Scan for the cell matching the given text and deliver its [x, y] coordinate at center. 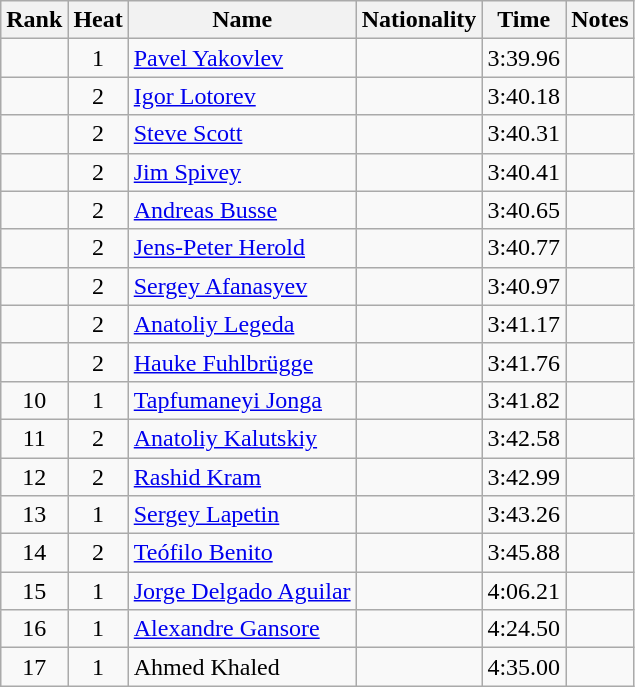
3:45.88 [524, 553]
14 [34, 553]
4:24.50 [524, 629]
3:40.97 [524, 286]
Sergey Afanasyev [242, 286]
3:41.17 [524, 324]
10 [34, 400]
Nationality [419, 20]
11 [34, 438]
Pavel Yakovlev [242, 58]
Igor Lotorev [242, 96]
Anatoliy Kalutskiy [242, 438]
4:06.21 [524, 591]
Jorge Delgado Aguilar [242, 591]
3:42.58 [524, 438]
Rank [34, 20]
Time [524, 20]
3:40.31 [524, 134]
Tapfumaneyi Jonga [242, 400]
Hauke Fuhlbrügge [242, 362]
Rashid Kram [242, 477]
17 [34, 667]
Name [242, 20]
Ahmed Khaled [242, 667]
Andreas Busse [242, 210]
Alexandre Gansore [242, 629]
3:40.65 [524, 210]
Teófilo Benito [242, 553]
3:40.41 [524, 172]
4:35.00 [524, 667]
15 [34, 591]
3:40.77 [524, 248]
16 [34, 629]
12 [34, 477]
Jens-Peter Herold [242, 248]
3:41.76 [524, 362]
Anatoliy Legeda [242, 324]
13 [34, 515]
3:40.18 [524, 96]
Steve Scott [242, 134]
Heat [98, 20]
Jim Spivey [242, 172]
3:43.26 [524, 515]
Sergey Lapetin [242, 515]
Notes [600, 20]
3:39.96 [524, 58]
3:42.99 [524, 477]
3:41.82 [524, 400]
